Determine the [x, y] coordinate at the center of the cell enclosing the given text.  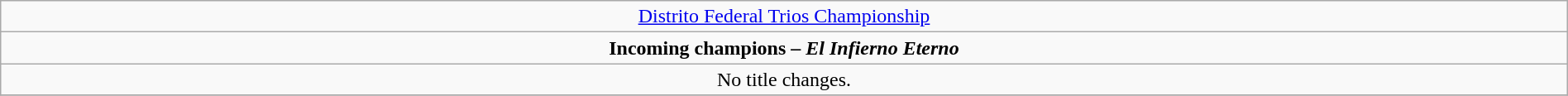
No title changes. [784, 79]
Distrito Federal Trios Championship [784, 17]
Incoming champions – El Infierno Eterno [784, 48]
